Find where the given text appears and provide that cell's center as (x, y) coordinate. 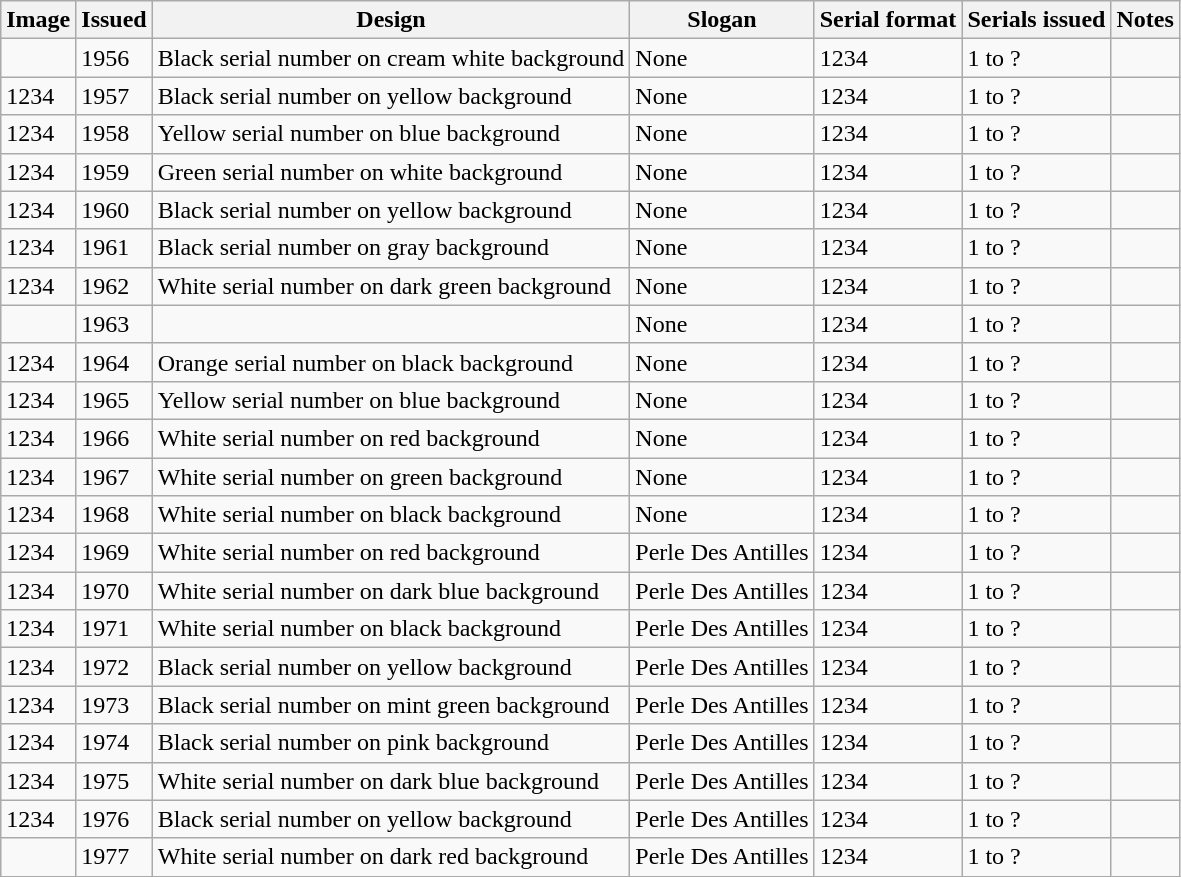
Image (38, 20)
Black serial number on mint green background (391, 705)
Notes (1145, 20)
1970 (114, 591)
1968 (114, 515)
1973 (114, 705)
Slogan (722, 20)
1958 (114, 134)
Black serial number on gray background (391, 248)
1966 (114, 438)
Serial format (888, 20)
1964 (114, 362)
Serials issued (1036, 20)
1956 (114, 58)
White serial number on dark green background (391, 286)
Design (391, 20)
1976 (114, 819)
1961 (114, 248)
Black serial number on pink background (391, 743)
Green serial number on white background (391, 172)
1969 (114, 553)
1967 (114, 477)
1959 (114, 172)
1977 (114, 857)
1962 (114, 286)
1975 (114, 781)
1972 (114, 667)
Orange serial number on black background (391, 362)
White serial number on dark red background (391, 857)
White serial number on green background (391, 477)
1971 (114, 629)
Black serial number on cream white background (391, 58)
Issued (114, 20)
1960 (114, 210)
1974 (114, 743)
1963 (114, 324)
1957 (114, 96)
1965 (114, 400)
